Return the [x, y] coordinate for the center point of the cell that contains the specified text.  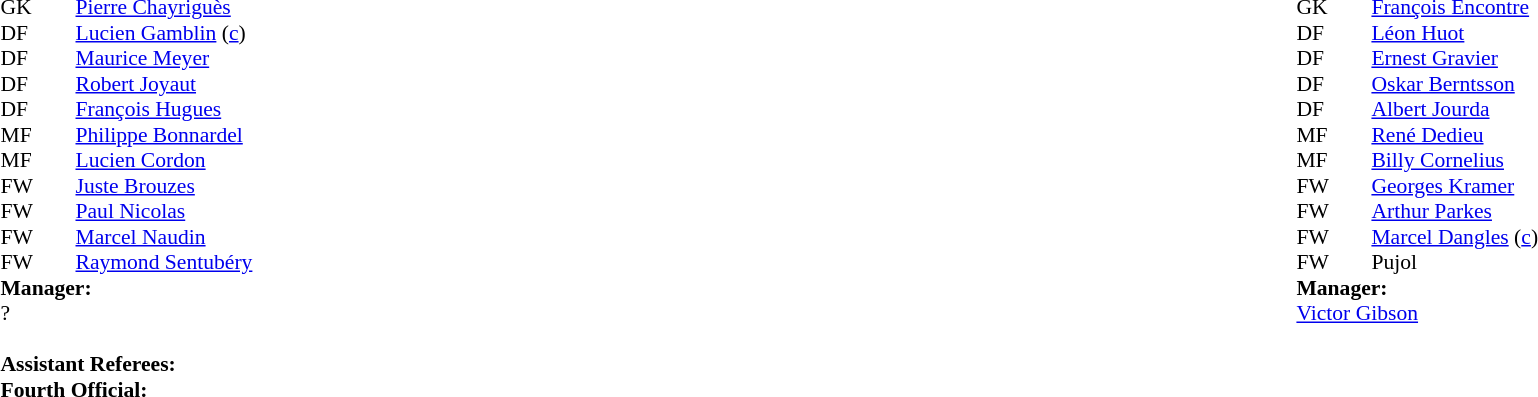
Georges Kramer [1454, 186]
Maurice Meyer [164, 59]
Victor Gibson [1417, 313]
Robert Joyaut [164, 84]
Billy Cornelius [1454, 161]
Lucien Cordon [164, 161]
Albert Jourda [1454, 109]
Philippe Bonnardel [164, 135]
François Hugues [164, 109]
Arthur Parkes [1454, 211]
Pujol [1454, 263]
Lucien Gamblin (c) [164, 33]
Oskar Berntsson [1454, 84]
Raymond Sentubéry [164, 263]
Marcel Naudin [164, 237]
Paul Nicolas [164, 211]
René Dedieu [1454, 135]
Juste Brouzes [164, 186]
Marcel Dangles (c) [1454, 237]
Léon Huot [1454, 33]
Ernest Gravier [1454, 59]
